Detect which cell encompasses the target text, then output its [X, Y] center coordinate. 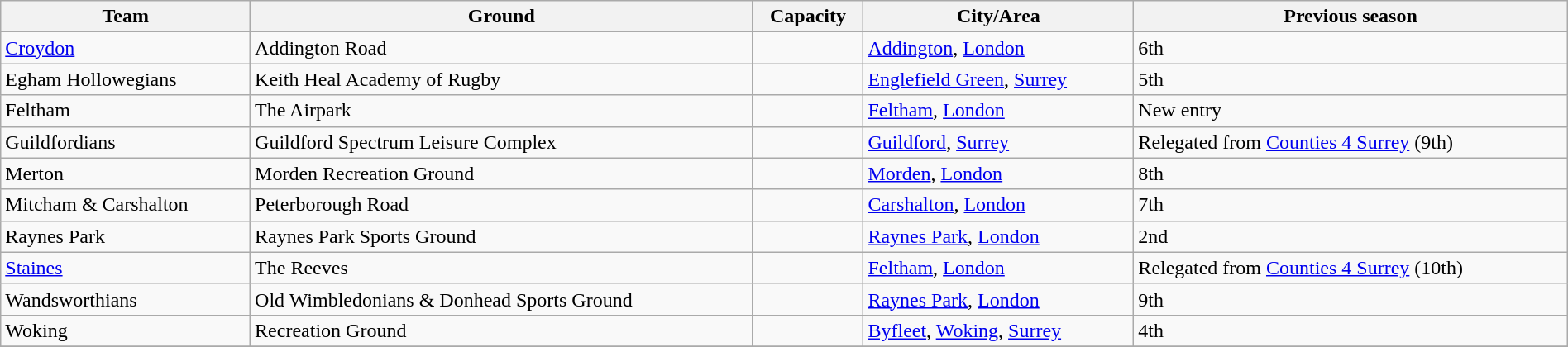
Guildford, Surrey [999, 142]
Croydon [126, 48]
The Reeves [501, 268]
Staines [126, 268]
Recreation Ground [501, 330]
Peterborough Road [501, 205]
7th [1350, 205]
Raynes Park [126, 236]
Capacity [808, 17]
6th [1350, 48]
The Airpark [501, 111]
4th [1350, 330]
2nd [1350, 236]
Mitcham & Carshalton [126, 205]
Byfleet, Woking, Surrey [999, 330]
Guildfordians [126, 142]
5th [1350, 79]
Old Wimbledonians & Donhead Sports Ground [501, 299]
Egham Hollowegians [126, 79]
Wandsworthians [126, 299]
Guildford Spectrum Leisure Complex [501, 142]
Relegated from Counties 4 Surrey (9th) [1350, 142]
City/Area [999, 17]
Raynes Park Sports Ground [501, 236]
Englefield Green, Surrey [999, 79]
Keith Heal Academy of Rugby [501, 79]
9th [1350, 299]
Relegated from Counties 4 Surrey (10th) [1350, 268]
Merton [126, 173]
Carshalton, London [999, 205]
Addington, London [999, 48]
Morden Recreation Ground [501, 173]
8th [1350, 173]
Team [126, 17]
Morden, London [999, 173]
Previous season [1350, 17]
New entry [1350, 111]
Woking [126, 330]
Ground [501, 17]
Addington Road [501, 48]
Feltham [126, 111]
